From the cell containing the given text, extract its center point as [X, Y] coordinate. 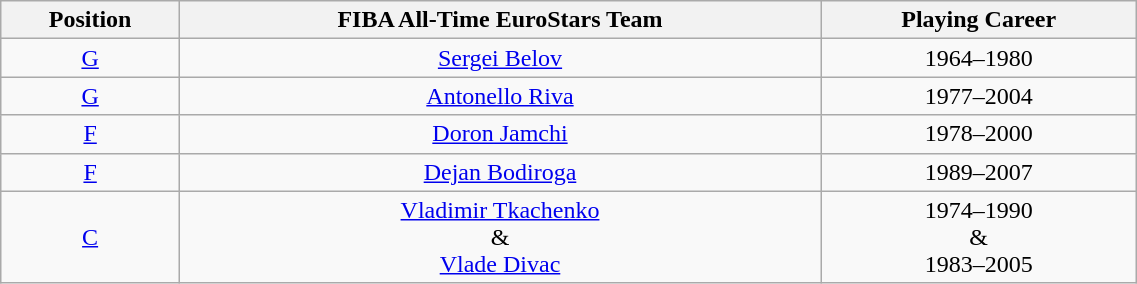
Playing Career [978, 20]
1989–2007 [978, 172]
1964–1980 [978, 58]
FIBA All-Time EuroStars Team [500, 20]
1978–2000 [978, 134]
1974–1990 & 1983–2005 [978, 237]
C [90, 237]
Dejan Bodiroga [500, 172]
Doron Jamchi [500, 134]
Antonello Riva [500, 96]
Vladimir Tkachenko & Vlade Divac [500, 237]
Sergei Belov [500, 58]
1977–2004 [978, 96]
Position [90, 20]
